Return (X, Y) of the center of cell containing provided text 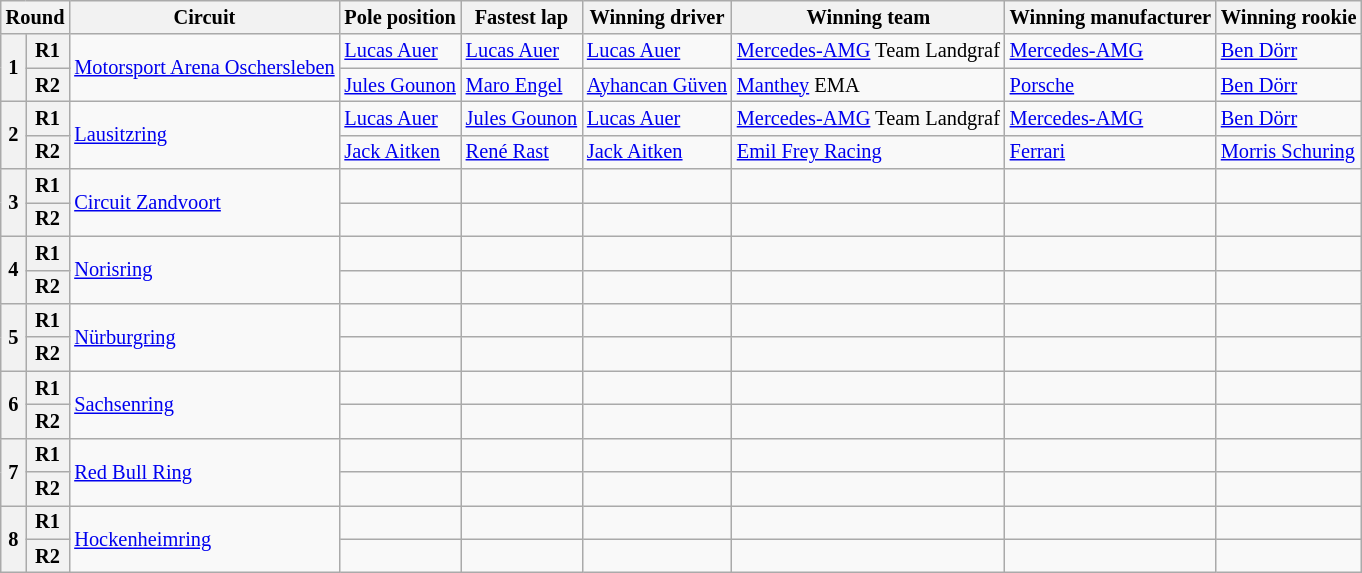
1 (14, 68)
Sachsenring (204, 404)
4 (14, 270)
Winning team (868, 17)
2 (14, 134)
5 (14, 336)
6 (14, 404)
Circuit (204, 17)
Ayhancan Güven (657, 85)
3 (14, 202)
Morris Schuring (1288, 152)
Manthey EMA (868, 85)
Porsche (1110, 85)
8 (14, 538)
Norisring (204, 270)
Fastest lap (522, 17)
Round (36, 17)
Hockenheimring (204, 538)
Ferrari (1110, 152)
Motorsport Arena Oschersleben (204, 68)
Nürburgring (204, 336)
Lausitzring (204, 134)
Winning manufacturer (1110, 17)
Maro Engel (522, 85)
Winning driver (657, 17)
Circuit Zandvoort (204, 202)
Emil Frey Racing (868, 152)
7 (14, 472)
Red Bull Ring (204, 472)
Winning rookie (1288, 17)
Pole position (400, 17)
René Rast (522, 152)
